Output the (x, y) coordinate of the center of the cell containing the given text.  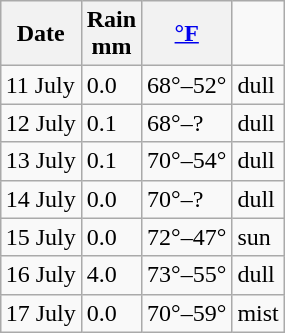
70°–? (187, 199)
68°–? (187, 123)
14 July (40, 199)
4.0 (111, 275)
17 July (40, 313)
13 July (40, 161)
16 July (40, 275)
73°–55° (187, 275)
70°–54° (187, 161)
70°–59° (187, 313)
11 July (40, 85)
Rainmm (111, 34)
mist (258, 313)
72°–47° (187, 237)
Date (40, 34)
15 July (40, 237)
68°–52° (187, 85)
°F (187, 34)
12 July (40, 123)
sun (258, 237)
